Scan for the cell matching the given text and deliver its [x, y] coordinate at center. 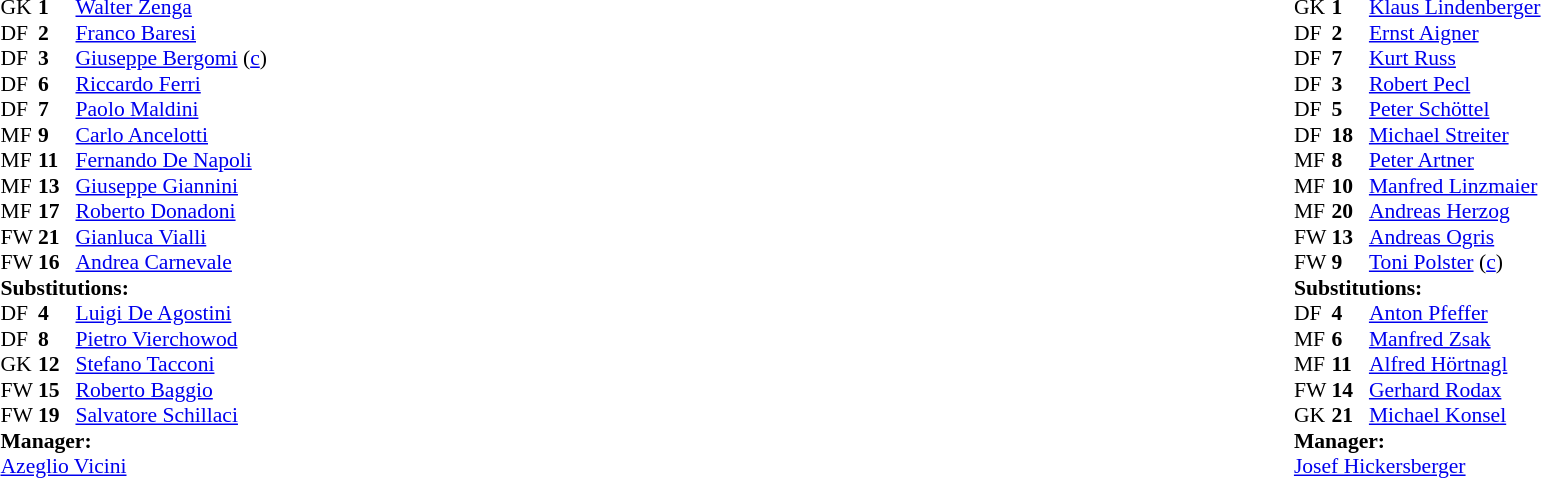
Ernst Aigner [1455, 33]
Stefano Tacconi [172, 365]
10 [1350, 186]
14 [1350, 390]
5 [1350, 109]
Riccardo Ferri [172, 84]
15 [57, 390]
Andreas Herzog [1455, 211]
Fernando De Napoli [172, 161]
17 [57, 211]
Roberto Donadoni [172, 211]
Manfred Zsak [1455, 339]
Manfred Linzmaier [1455, 186]
Michael Konsel [1455, 415]
Gerhard Rodax [1455, 390]
Robert Pecl [1455, 84]
16 [57, 263]
Paolo Maldini [172, 109]
Andrea Carnevale [172, 263]
Gianluca Vialli [172, 237]
Alfred Hörtnagl [1455, 365]
Peter Artner [1455, 161]
Luigi De Agostini [172, 313]
Franco Baresi [172, 33]
Kurt Russ [1455, 59]
Peter Schöttel [1455, 109]
Pietro Vierchowod [172, 339]
Salvatore Schillaci [172, 415]
Anton Pfeffer [1455, 313]
Andreas Ogris [1455, 237]
12 [57, 365]
Michael Streiter [1455, 135]
Carlo Ancelotti [172, 135]
Roberto Baggio [172, 390]
Giuseppe Bergomi (c) [172, 59]
18 [1350, 135]
Giuseppe Giannini [172, 186]
19 [57, 415]
20 [1350, 211]
Toni Polster (c) [1455, 263]
